From the cell containing the given text, extract its center point as (x, y) coordinate. 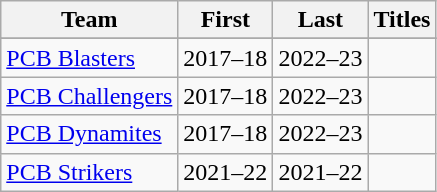
Team (90, 20)
First (226, 20)
Titles (402, 20)
PCB Strikers (90, 172)
PCB Challengers (90, 96)
PCB Blasters (90, 58)
PCB Dynamites (90, 134)
Last (320, 20)
